Provide the (X, Y) coordinate of the cell's center where the given text is located.  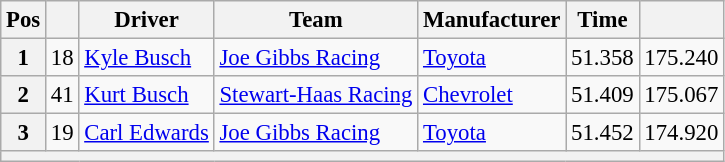
Kurt Busch (146, 95)
41 (62, 95)
Manufacturer (492, 20)
174.920 (682, 133)
2 (24, 95)
Stewart-Haas Racing (316, 95)
Pos (24, 20)
19 (62, 133)
18 (62, 58)
Carl Edwards (146, 133)
1 (24, 58)
Team (316, 20)
51.409 (602, 95)
Driver (146, 20)
3 (24, 133)
51.358 (602, 58)
Chevrolet (492, 95)
Time (602, 20)
175.240 (682, 58)
51.452 (602, 133)
175.067 (682, 95)
Kyle Busch (146, 58)
